Locate the cell with the specified text and output its (X, Y) center coordinate. 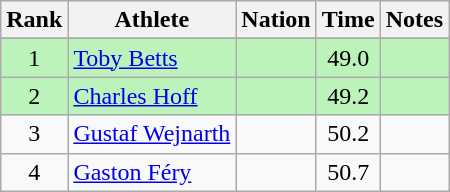
Charles Hoff (152, 96)
2 (34, 96)
50.2 (348, 134)
1 (34, 58)
Nation (276, 20)
49.2 (348, 96)
49.0 (348, 58)
4 (34, 172)
Time (348, 20)
Rank (34, 20)
Gaston Féry (152, 172)
50.7 (348, 172)
Toby Betts (152, 58)
3 (34, 134)
Gustaf Wejnarth (152, 134)
Notes (414, 20)
Athlete (152, 20)
